Detect which cell encompasses the target text, then output its (x, y) center coordinate. 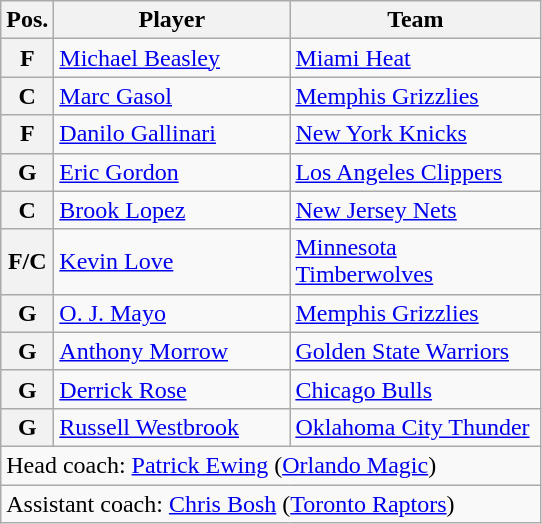
Chicago Bulls (416, 389)
O. J. Mayo (172, 313)
Danilo Gallinari (172, 134)
Miami Heat (416, 58)
Anthony Morrow (172, 351)
Assistant coach: Chris Bosh (Toronto Raptors) (271, 503)
Team (416, 20)
Pos. (28, 20)
Minnesota Timberwolves (416, 262)
Head coach: Patrick Ewing (Orlando Magic) (271, 465)
Oklahoma City Thunder (416, 427)
New Jersey Nets (416, 210)
Russell Westbrook (172, 427)
Los Angeles Clippers (416, 172)
Player (172, 20)
Derrick Rose (172, 389)
Marc Gasol (172, 96)
Kevin Love (172, 262)
Brook Lopez (172, 210)
F/C (28, 262)
Michael Beasley (172, 58)
New York Knicks (416, 134)
Golden State Warriors (416, 351)
Eric Gordon (172, 172)
